Find where the given text appears and provide that cell's center as [X, Y] coordinate. 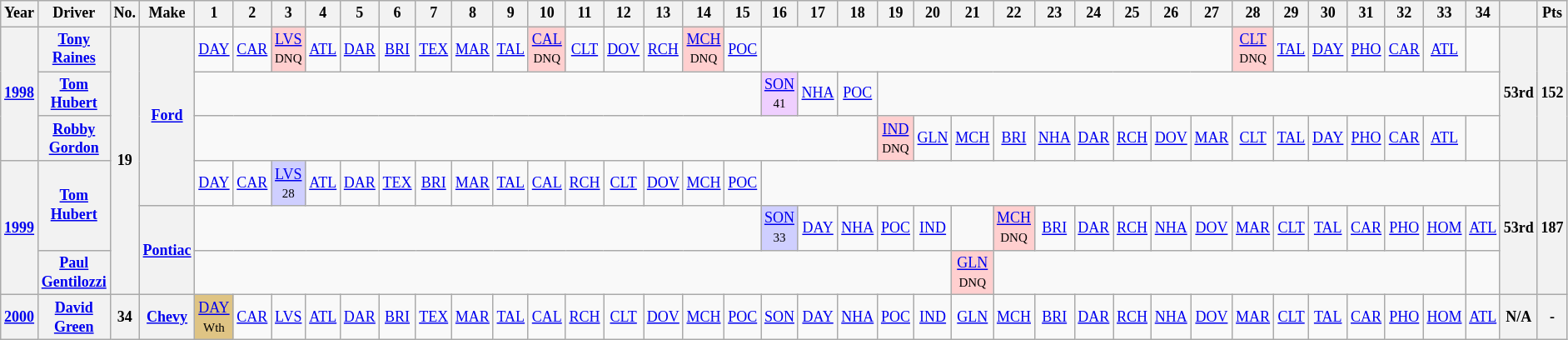
15 [743, 13]
Year [20, 13]
Tony Raines [73, 49]
26 [1171, 13]
18 [858, 13]
INDDNQ [896, 138]
25 [1132, 13]
9 [510, 13]
14 [704, 13]
30 [1328, 13]
1 [214, 13]
3 [288, 13]
SON33 [779, 228]
- [1552, 317]
31 [1366, 13]
SON [779, 317]
6 [397, 13]
10 [546, 13]
7 [434, 13]
Driver [73, 13]
29 [1291, 13]
187 [1552, 228]
4 [323, 13]
23 [1054, 13]
152 [1552, 93]
Paul Gentilozzi [73, 272]
No. [125, 13]
5 [360, 13]
32 [1404, 13]
27 [1212, 13]
2000 [20, 317]
22 [1014, 13]
LVS28 [288, 183]
20 [933, 13]
CALDNQ [546, 49]
24 [1094, 13]
N/A [1519, 317]
Robby Gordon [73, 138]
13 [663, 13]
2 [252, 13]
1999 [20, 228]
1998 [20, 93]
17 [818, 13]
33 [1444, 13]
DAYWth [214, 317]
Ford [167, 117]
28 [1253, 13]
12 [624, 13]
21 [973, 13]
8 [473, 13]
CLTDNQ [1253, 49]
David Green [73, 317]
Pts [1552, 13]
Make [167, 13]
LVSDNQ [288, 49]
GLNDNQ [973, 272]
Pontiac [167, 250]
16 [779, 13]
11 [585, 13]
LVS [288, 317]
Chevy [167, 317]
SON41 [779, 94]
